Locate the cell with the specified text and output its [x, y] center coordinate. 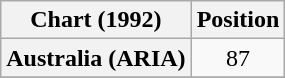
Australia (ARIA) [96, 58]
Chart (1992) [96, 20]
87 [238, 58]
Position [238, 20]
